Detect which cell encompasses the target text, then output its [X, Y] center coordinate. 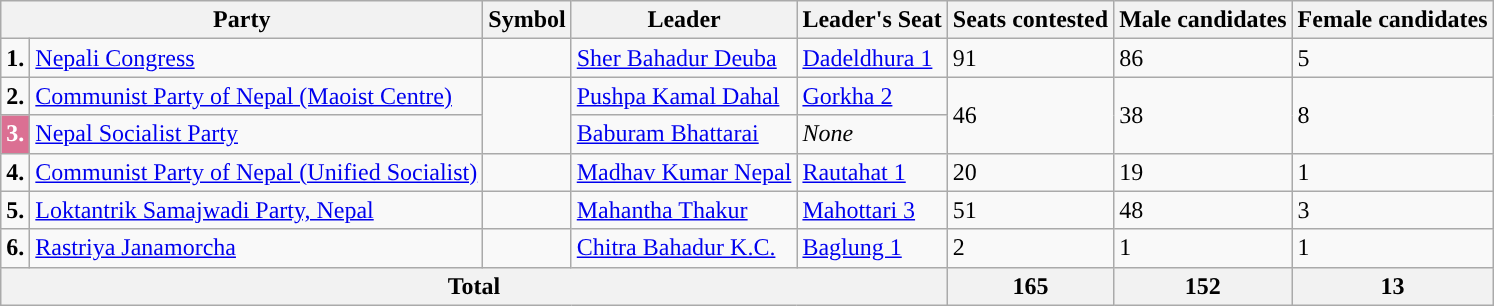
19 [1203, 172]
Party [242, 20]
Nepali Congress [256, 58]
5 [1392, 58]
2. [16, 96]
8 [1392, 115]
2 [1030, 248]
Chitra Bahadur K.C. [684, 248]
Nepal Socialist Party [256, 134]
Mahottari 3 [872, 210]
48 [1203, 210]
165 [1030, 286]
20 [1030, 172]
Rautahat 1 [872, 172]
Symbol [527, 20]
38 [1203, 115]
46 [1030, 115]
Male candidates [1203, 20]
Mahantha Thakur [684, 210]
Baglung 1 [872, 248]
1. [16, 58]
152 [1203, 286]
5. [16, 210]
91 [1030, 58]
Sher Bahadur Deuba [684, 58]
Female candidates [1392, 20]
Dadeldhura 1 [872, 58]
Madhav Kumar Nepal [684, 172]
Pushpa Kamal Dahal [684, 96]
13 [1392, 286]
Leader's Seat [872, 20]
3. [16, 134]
Communist Party of Nepal (Maoist Centre) [256, 96]
86 [1203, 58]
Loktantrik Samajwadi Party, Nepal [256, 210]
51 [1030, 210]
Rastriya Janamorcha [256, 248]
Total [474, 286]
Leader [684, 20]
6. [16, 248]
3 [1392, 210]
None [872, 134]
Communist Party of Nepal (Unified Socialist) [256, 172]
Baburam Bhattarai [684, 134]
4. [16, 172]
Gorkha 2 [872, 96]
Seats contested [1030, 20]
